Locate the cell with the specified text and output its (x, y) center coordinate. 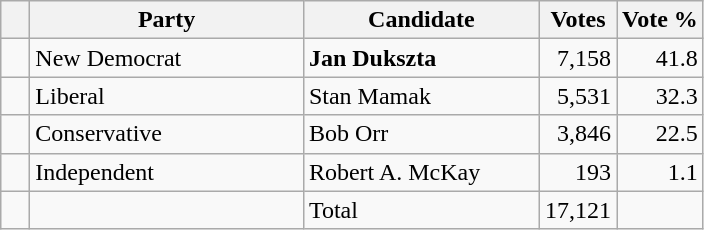
22.5 (660, 134)
New Democrat (167, 58)
Total (421, 210)
Vote % (660, 20)
3,846 (578, 134)
5,531 (578, 96)
17,121 (578, 210)
Stan Mamak (421, 96)
193 (578, 172)
41.8 (660, 58)
32.3 (660, 96)
Liberal (167, 96)
Jan Dukszta (421, 58)
1.1 (660, 172)
Robert A. McKay (421, 172)
Conservative (167, 134)
Votes (578, 20)
Candidate (421, 20)
Bob Orr (421, 134)
Party (167, 20)
Independent (167, 172)
7,158 (578, 58)
